Return the (x, y) coordinate for the center point of the cell that contains the specified text.  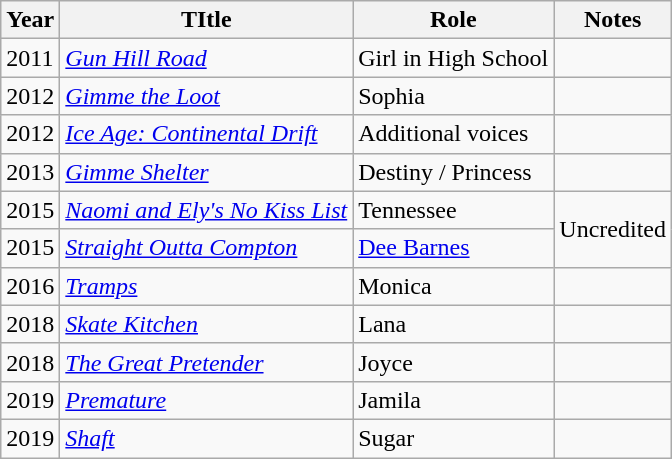
Year (30, 20)
Ice Age: Continental Drift (206, 134)
Straight Outta Compton (206, 248)
Monica (454, 286)
Gun Hill Road (206, 58)
Sophia (454, 96)
Skate Kitchen (206, 324)
Notes (613, 20)
Uncredited (613, 229)
Sugar (454, 438)
Jamila (454, 400)
Tramps (206, 286)
Destiny / Princess (454, 172)
Gimme the Loot (206, 96)
Role (454, 20)
Tennessee (454, 210)
2016 (30, 286)
Joyce (454, 362)
Shaft (206, 438)
Gimme Shelter (206, 172)
The Great Pretender (206, 362)
2013 (30, 172)
2011 (30, 58)
Additional voices (454, 134)
TItle (206, 20)
Naomi and Ely's No Kiss List (206, 210)
Lana (454, 324)
Premature (206, 400)
Dee Barnes (454, 248)
Girl in High School (454, 58)
